Provide the [X, Y] coordinate of the cell's center where the given text is located.  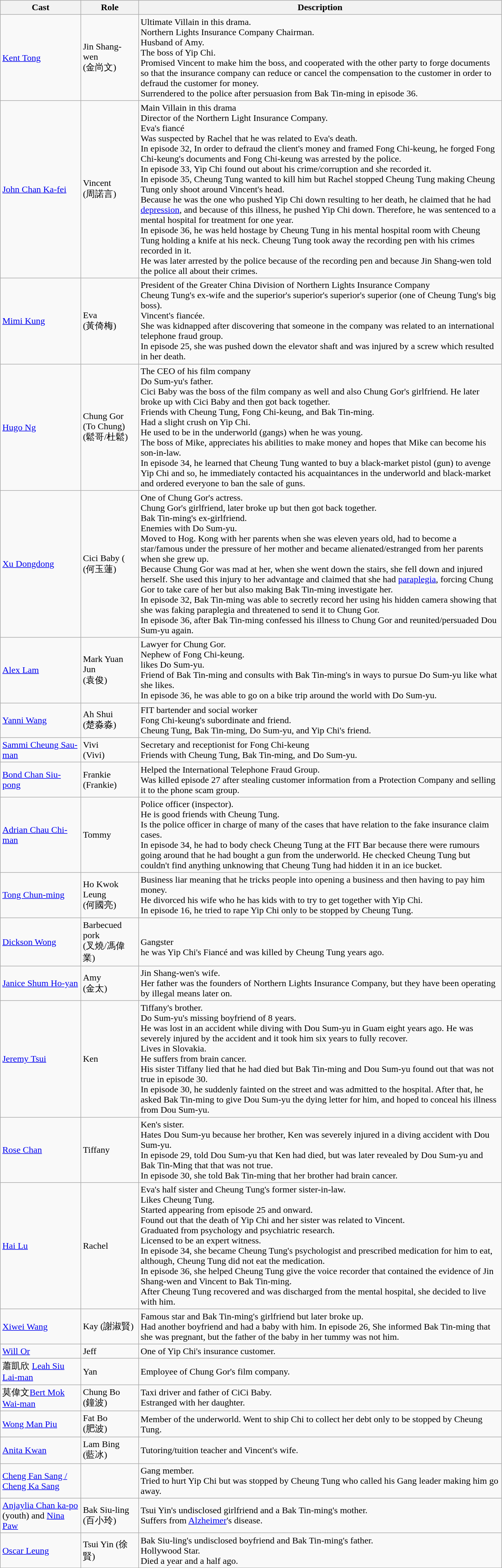
Chung Gor (To Chung) (鬆哥/杜鬆) [110, 427]
Yan [110, 1372]
莫偉文Bert Mok Wai-man [41, 1398]
Vivi (Vivi) [110, 750]
Kay (謝淑賢) [110, 1327]
Role [110, 8]
Anjaylia Chan ka-po (youth) and Nina Paw [41, 1515]
Cheng Fan Sang / Cheng Ka Sang [41, 1481]
Amy (金太) [110, 983]
Sammi Cheung Sau-man [41, 750]
Kent Tong [41, 57]
Rachel [110, 1246]
Janice Shum Ho-yan [41, 983]
Xu Dongdong [41, 564]
Dickson Wong [41, 942]
Jeremy Tsui [41, 1059]
Hai Lu [41, 1246]
Rose Chan [41, 1150]
Ah Shui (楚淼淼) [110, 720]
Will Or [41, 1351]
FIT bartender and social worker Fong Chi-keung's subordinate and friend. Cheung Tung, Bak Tin-ming, Do Sum-yu, and Yip Chi's friend. [320, 720]
Jin Shang-wen (金尚文) [110, 57]
Lam Bing (藍冰) [110, 1450]
Alex Lam [41, 670]
Wong Man Piu [41, 1424]
Hugo Ng [41, 427]
Mimi Kung [41, 321]
Gangster he was Yip Chi's Fiancé and was killed by Cheung Tung years ago. [320, 942]
Member of the underworld. Went to ship Chi to collect her debt only to be stopped by Cheung Tung. [320, 1424]
Description [320, 8]
Bond Chan Siu-pong [41, 779]
Vincent (周諾言) [110, 189]
Tong Chun-ming [41, 895]
Xiwei Wang [41, 1327]
Frankie (Frankie) [110, 779]
Taxi driver and father of CiCi Baby. Estranged with her daughter. [320, 1398]
Bak Siu-ling (百小玲) [110, 1515]
John Chan Ka-fei [41, 189]
Eva (黃倚梅) [110, 321]
Secretary and receptionist for Fong Chi-keung Friends with Cheung Tung, Bak Tin-ming, and Do Sum-yu. [320, 750]
Cici Baby ( (何玉蓮) [110, 564]
Tutoring/tuition teacher and Vincent's wife. [320, 1450]
Ken [110, 1059]
Gang member. Tried to hurt Yip Chi but was stopped by Cheung Tung who called his Gang leader making him go away. [320, 1481]
Fat Bo (肥波) [110, 1424]
Adrian Chau Chi-man [41, 835]
Tsui Yin's undisclosed girlfriend and a Bak Tin-ming's mother. Suffers from Alzheimer's disease. [320, 1515]
Mark Yuan Jun (袁俊) [110, 670]
Jeff [110, 1351]
Chung Bo (鐘波) [110, 1398]
Yanni Wang [41, 720]
Cast [41, 8]
Tsui Yin (徐賢) [110, 1550]
Jin Shang-wen's wife. Her father was the founders of Northern Lights Insurance Company, but they have been operating by illegal means later on. [320, 983]
Tiffany [110, 1150]
Ho Kwok Leung (何國亮) [110, 895]
One of Yip Chi's insurance customer. [320, 1351]
Anita Kwan [41, 1450]
Employee of Chung Gor's film company. [320, 1372]
Oscar Leung [41, 1550]
Bak Siu-ling's undisclosed boyfriend and Bak Tin-ming's father. Hollywood Star. Died a year and a half ago. [320, 1550]
蕭凱欣 Leah Siu Lai-man [41, 1372]
Barbecued pork (叉燒/馮偉業) [110, 942]
Tommy [110, 835]
